Provide the (X, Y) coordinate of the cell's center where the given text is located.  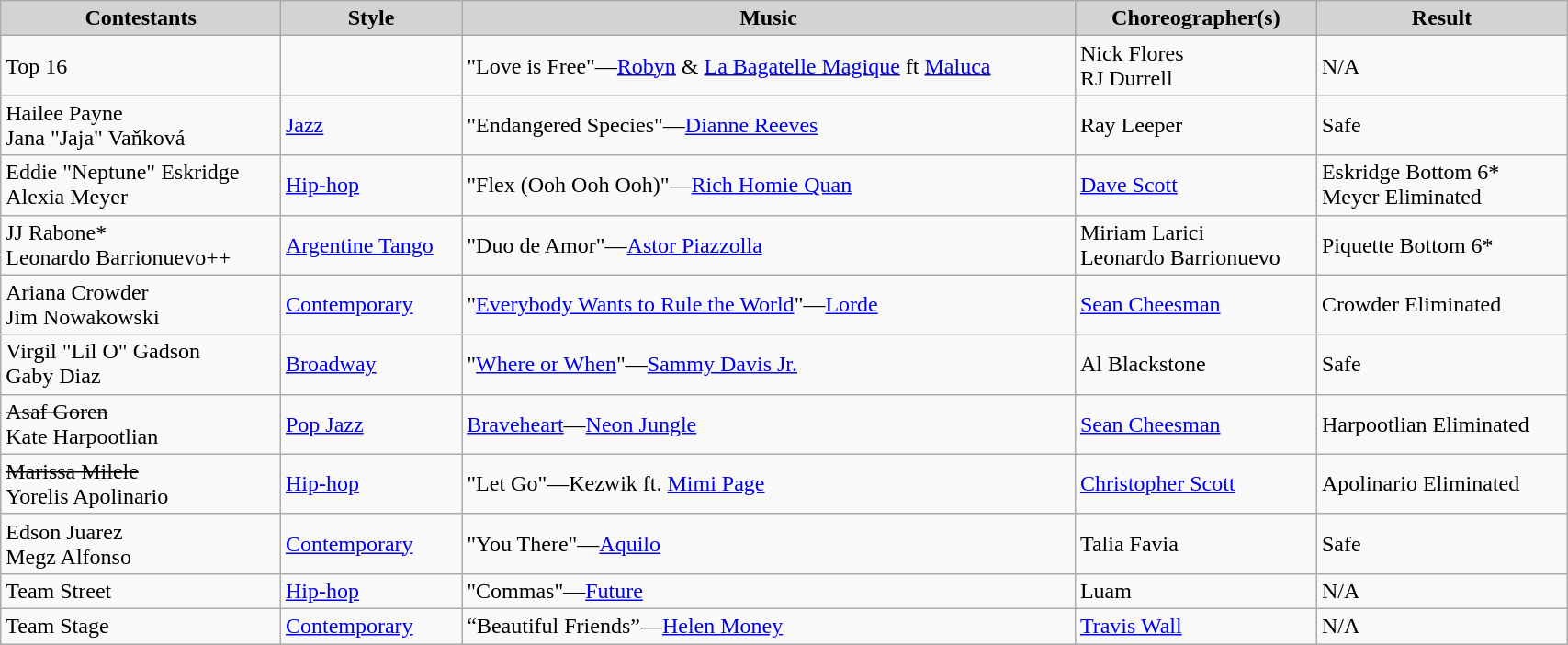
Ariana Crowder Jim Nowakowski (141, 305)
Hailee PayneJana "Jaja" Vaňková (141, 125)
"Let Go"—Kezwik ft. Mimi Page (769, 483)
“Beautiful Friends”—Helen Money (769, 626)
"You There"—Aquilo (769, 544)
Broadway (371, 364)
Top 16 (141, 66)
Jazz (371, 125)
JJ Rabone*Leonardo Barrionuevo++ (141, 244)
Talia Favia (1196, 544)
Apolinario Eliminated (1441, 483)
Christopher Scott (1196, 483)
Marissa MileleYorelis Apolinario (141, 483)
Piquette Bottom 6* (1441, 244)
"Flex (Ooh Ooh Ooh)"—Rich Homie Quan (769, 186)
Dave Scott (1196, 186)
Al Blackstone (1196, 364)
Team Stage (141, 626)
Travis Wall (1196, 626)
Virgil "Lil O" Gadson Gaby Diaz (141, 364)
"Commas"—Future (769, 591)
Pop Jazz (371, 424)
"Duo de Amor"—Astor Piazzolla (769, 244)
Eskridge Bottom 6* Meyer Eliminated (1441, 186)
Harpootlian Eliminated (1441, 424)
Asaf Goren Kate Harpootlian (141, 424)
Eddie "Neptune" Eskridge Alexia Meyer (141, 186)
"Everybody Wants to Rule the World"—Lorde (769, 305)
Edson JuarezMegz Alfonso (141, 544)
"Endangered Species"—Dianne Reeves (769, 125)
"Where or When"—Sammy Davis Jr. (769, 364)
Nick FloresRJ Durrell (1196, 66)
Braveheart—Neon Jungle (769, 424)
Style (371, 18)
Crowder Eliminated (1441, 305)
Ray Leeper (1196, 125)
Team Street (141, 591)
Contestants (141, 18)
Music (769, 18)
Luam (1196, 591)
Choreographer(s) (1196, 18)
Miriam Larici Leonardo Barrionuevo (1196, 244)
Argentine Tango (371, 244)
"Love is Free"—Robyn & La Bagatelle Magique ft Maluca (769, 66)
Result (1441, 18)
